Output the (x, y) coordinate of the center of the cell containing the given text.  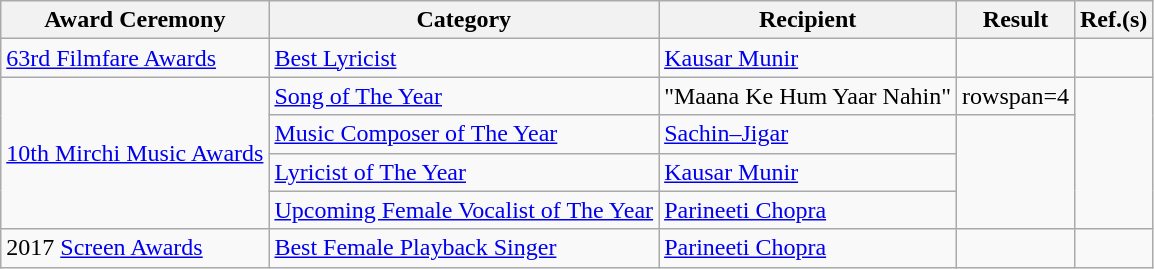
10th Mirchi Music Awards (135, 153)
Best Lyricist (464, 58)
"Maana Ke Hum Yaar Nahin" (808, 96)
Sachin–Jigar (808, 134)
Song of The Year (464, 96)
Award Ceremony (135, 20)
Upcoming Female Vocalist of The Year (464, 210)
rowspan=4 (1016, 96)
Best Female Playback Singer (464, 248)
Music Composer of The Year (464, 134)
Lyricist of The Year (464, 172)
2017 Screen Awards (135, 248)
Recipient (808, 20)
Category (464, 20)
Ref.(s) (1113, 20)
63rd Filmfare Awards (135, 58)
Result (1016, 20)
